Provide the (x, y) coordinate of the cell's center where the given text is located.  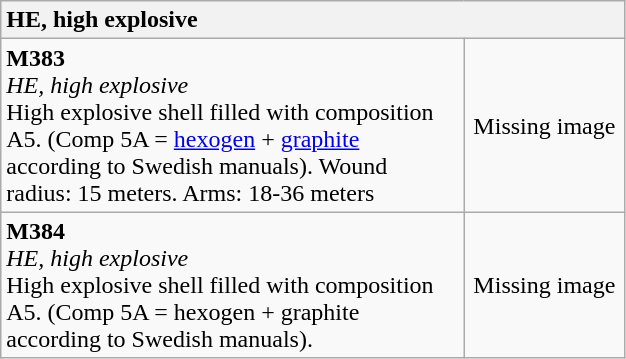
HE, high explosive (313, 20)
M384HE, high explosiveHigh explosive shell filled with composition A5. (Comp 5A = hexogen + graphite according to Swedish manuals). (232, 285)
